Detect which cell encompasses the target text, then output its [x, y] center coordinate. 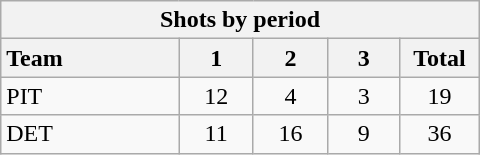
Team [90, 58]
DET [90, 134]
Total [440, 58]
Shots by period [240, 20]
11 [216, 134]
16 [290, 134]
9 [364, 134]
1 [216, 58]
2 [290, 58]
PIT [90, 96]
36 [440, 134]
19 [440, 96]
12 [216, 96]
4 [290, 96]
